Determine the [x, y] coordinate at the center of the cell enclosing the given text.  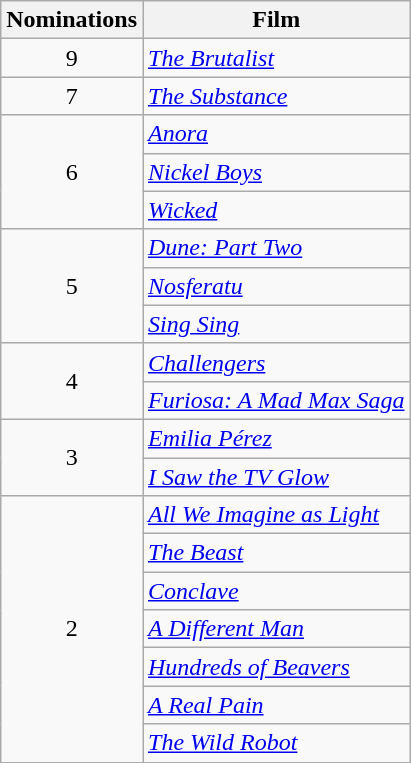
Nickel Boys [276, 172]
3 [72, 457]
Wicked [276, 210]
I Saw the TV Glow [276, 477]
7 [72, 96]
4 [72, 381]
Dune: Part Two [276, 248]
All We Imagine as Light [276, 515]
9 [72, 58]
Film [276, 20]
A Different Man [276, 629]
Furiosa: A Mad Max Saga [276, 400]
6 [72, 172]
The Wild Robot [276, 743]
Emilia Pérez [276, 438]
Sing Sing [276, 324]
Anora [276, 134]
Hundreds of Beavers [276, 667]
The Brutalist [276, 58]
Nominations [72, 20]
5 [72, 286]
Challengers [276, 362]
The Substance [276, 96]
The Beast [276, 553]
A Real Pain [276, 705]
Nosferatu [276, 286]
2 [72, 629]
Conclave [276, 591]
